Determine the (X, Y) coordinate at the center of the cell enclosing the given text.  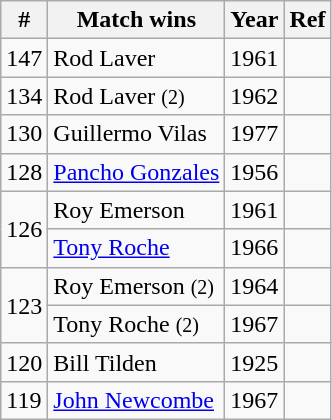
Pancho Gonzales (136, 172)
128 (24, 172)
120 (24, 362)
1925 (254, 362)
Tony Roche (2) (136, 324)
Rod Laver (136, 58)
Roy Emerson (2) (136, 286)
1966 (254, 248)
1956 (254, 172)
1962 (254, 96)
123 (24, 305)
Ref (308, 20)
Match wins (136, 20)
1964 (254, 286)
Bill Tilden (136, 362)
Guillermo Vilas (136, 134)
147 (24, 58)
130 (24, 134)
Tony Roche (136, 248)
Rod Laver (2) (136, 96)
John Newcombe (136, 400)
134 (24, 96)
Year (254, 20)
119 (24, 400)
1977 (254, 134)
126 (24, 229)
# (24, 20)
Roy Emerson (136, 210)
